Locate the cell with the specified text and output its (X, Y) center coordinate. 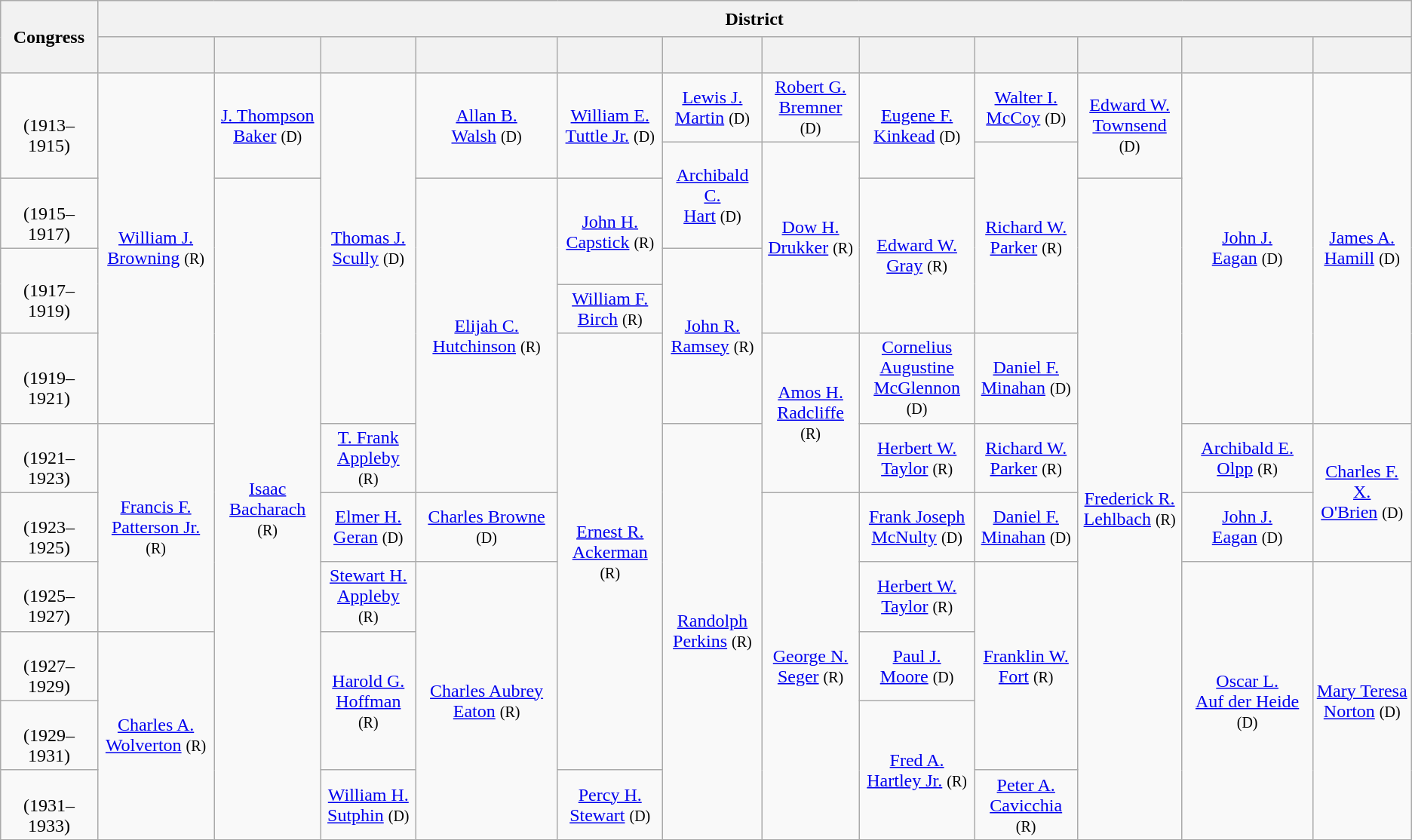
William E.Tuttle Jr. (D) (610, 126)
Fred A.Hartley Jr. (R) (917, 770)
Elmer H.Geran (D) (368, 527)
T. FrankAppleby (R) (368, 458)
Paul J.Moore (D) (917, 666)
(1923–1925) (49, 527)
Elijah C.Hutchin­son (R) (487, 336)
Cong­ress (49, 37)
District (754, 19)
Harold G.Hoffman (R) (368, 701)
(1915–1917) (49, 213)
Stewart H.Appleby (R) (368, 596)
William F.Birch (R) (610, 309)
(1917–1919) (49, 291)
(1913–1915) (49, 126)
Charles Browne (D) (487, 527)
Amos H.Radcliffe (R) (810, 413)
Archibald E.Olpp (R) (1248, 458)
Eugene F.Kinkead (D) (917, 126)
Peter A.Cavicchia (R) (1026, 805)
(1925–1927) (49, 596)
Edward W.Gray (R) (917, 256)
IsaacBacharach (R) (267, 510)
Lewis J.Martin (D) (713, 108)
Charles AubreyEaton (R) (487, 701)
William J.Browning (R) (155, 248)
Charles A.Wolverton (R) (155, 735)
Frank JosephMcNulty (D) (917, 527)
(1919–1921) (49, 379)
James A.Hamill (D) (1362, 248)
(1931–1933) (49, 805)
Thomas J.Scully (D) (368, 248)
Percy H.Stewart (D) (610, 805)
Walter I.McCoy (D) (1026, 108)
Frederick R.Lehlbach (R) (1130, 510)
John H.Capstick (R) (610, 231)
RandolphPerkins (R) (713, 631)
George N.Seger (R) (810, 666)
Charles F. X.O'Brien (D) (1362, 492)
(1929–1931) (49, 735)
J. ThompsonBaker (D) (267, 126)
Robert G.Bremner (D) (810, 108)
Franklin W.Fort (R) (1026, 666)
Oscar L.Auf der Heide (D) (1248, 701)
Mary TeresaNorton (D) (1362, 701)
Francis F.Patterson Jr. (R) (155, 527)
William H.Sutphin (D) (368, 805)
John R.Ramsey (R) (713, 336)
Dow H.Drukker (R) (810, 238)
Edward W.Townsend (D) (1130, 126)
(1921–1923) (49, 458)
Ernest R.Ackerman (R) (610, 552)
Archibald C.Hart (D) (713, 195)
Allan B.Walsh (D) (487, 126)
(1927–1929) (49, 666)
CorneliusAugustineMcGlen­non (D) (917, 379)
